Capture the cell that displays the provided text and extract its (X, Y) central coordinate. 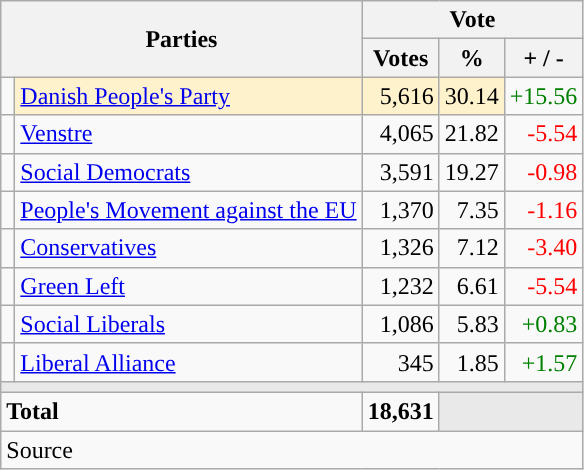
Venstre (188, 134)
345 (400, 362)
Conservatives (188, 248)
+0.83 (544, 324)
-3.40 (544, 248)
4,065 (400, 134)
1,326 (400, 248)
5,616 (400, 96)
% (472, 58)
Social Democrats (188, 172)
7.12 (472, 248)
1,232 (400, 286)
3,591 (400, 172)
7.35 (472, 210)
19.27 (472, 172)
Liberal Alliance (188, 362)
21.82 (472, 134)
6.61 (472, 286)
People's Movement against the EU (188, 210)
1,086 (400, 324)
-0.98 (544, 172)
+ / - (544, 58)
Social Liberals (188, 324)
18,631 (400, 411)
Vote (472, 20)
-1.16 (544, 210)
Votes (400, 58)
5.83 (472, 324)
Parties (182, 39)
+15.56 (544, 96)
+1.57 (544, 362)
1,370 (400, 210)
Green Left (188, 286)
1.85 (472, 362)
Danish People's Party (188, 96)
Source (292, 449)
Total (182, 411)
30.14 (472, 96)
